From the cell containing the given text, extract its center point as (x, y) coordinate. 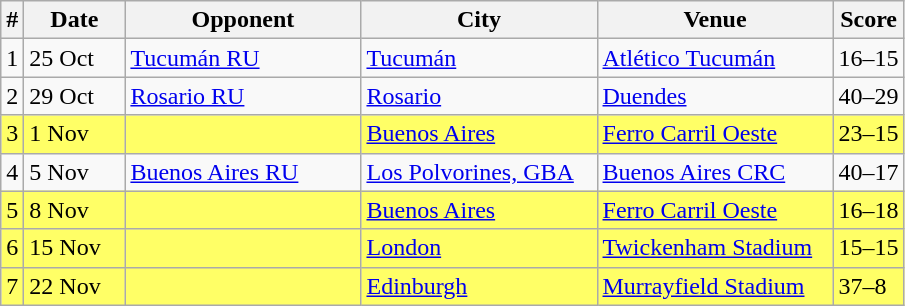
5 Nov (74, 172)
15–15 (868, 248)
22 Nov (74, 286)
40–17 (868, 172)
Tucumán RU (243, 58)
23–15 (868, 134)
25 Oct (74, 58)
16–18 (868, 210)
5 (12, 210)
Twickenham Stadium (715, 248)
4 (12, 172)
Rosario (479, 96)
# (12, 20)
Venue (715, 20)
Score (868, 20)
1 (12, 58)
Murrayfield Stadium (715, 286)
16–15 (868, 58)
Atlético Tucumán (715, 58)
1 Nov (74, 134)
Buenos Aires RU (243, 172)
London (479, 248)
Tucumán (479, 58)
Duendes (715, 96)
7 (12, 286)
6 (12, 248)
Rosario RU (243, 96)
2 (12, 96)
Los Polvorines, GBA (479, 172)
City (479, 20)
Date (74, 20)
3 (12, 134)
Opponent (243, 20)
29 Oct (74, 96)
37–8 (868, 286)
Edinburgh (479, 286)
40–29 (868, 96)
8 Nov (74, 210)
15 Nov (74, 248)
Buenos Aires CRC (715, 172)
